Locate the cell with the specified text and output its (X, Y) center coordinate. 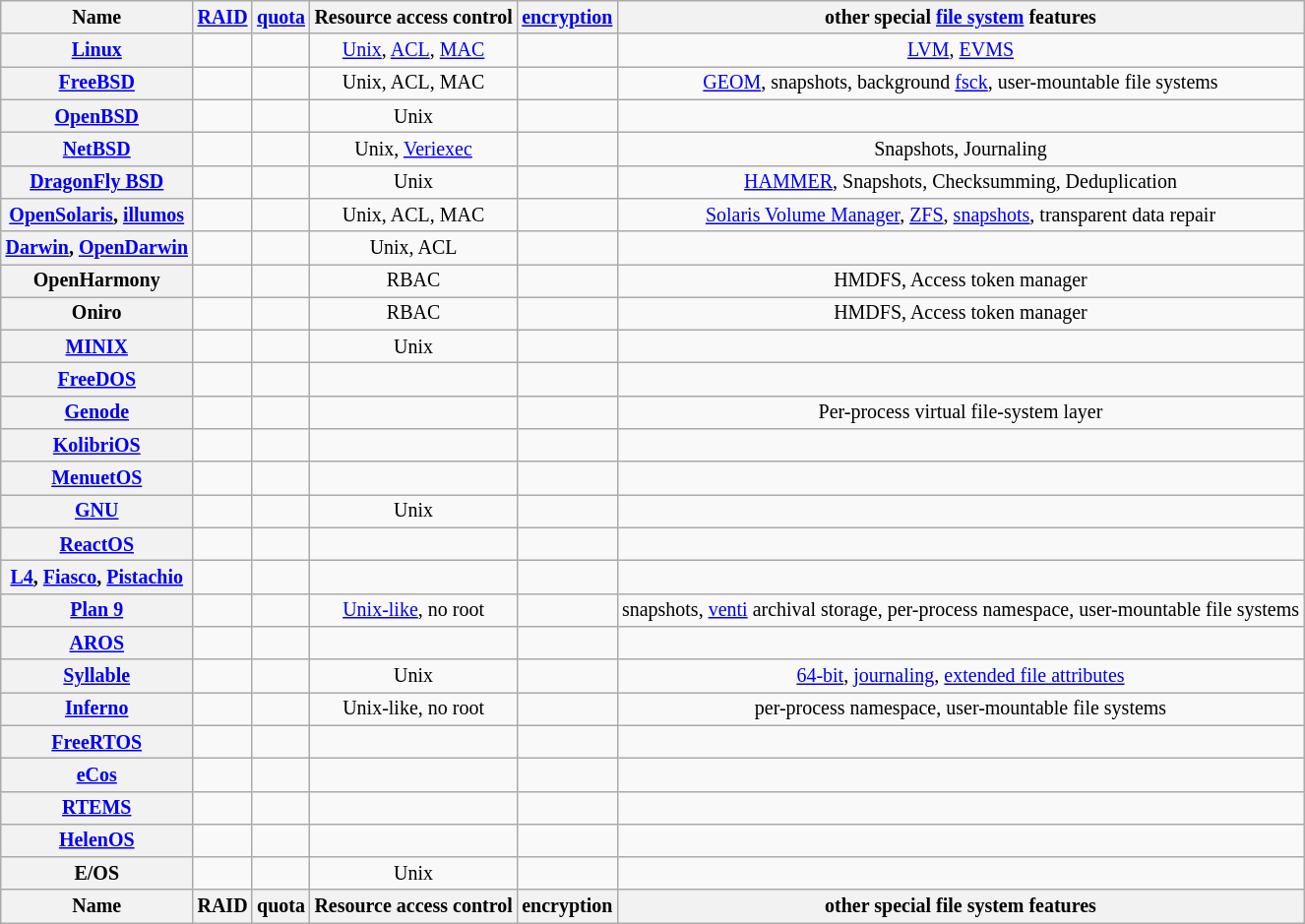
FreeRTOS (96, 742)
Per-process virtual file-system layer (961, 413)
GEOM, snapshots, background fsck, user-mountable file systems (961, 83)
OpenBSD (96, 116)
Darwin, OpenDarwin (96, 248)
Unix, ACL (413, 248)
Linux (96, 51)
GNU (96, 512)
per-process namespace, user-mountable file systems (961, 708)
LVM, EVMS (961, 51)
KolibriOS (96, 445)
OpenSolaris, illumos (96, 215)
MINIX (96, 346)
RTEMS (96, 807)
64-bit, journaling, extended file attributes (961, 675)
AROS (96, 644)
NetBSD (96, 150)
snapshots, venti archival storage, per-process namespace, user-mountable file systems (961, 610)
E/OS (96, 874)
FreeBSD (96, 83)
FreeDOS (96, 380)
HelenOS (96, 840)
Snapshots, Journaling (961, 150)
OpenHarmony (96, 281)
MenuetOS (96, 478)
L4, Fiasco, Pistachio (96, 577)
Solaris Volume Manager, ZFS, snapshots, transparent data repair (961, 215)
HAMMER, Snapshots, Checksumming, Deduplication (961, 181)
Genode (96, 413)
Unix, Veriexec (413, 150)
Plan 9 (96, 610)
eCos (96, 775)
Inferno (96, 708)
ReactOS (96, 545)
Oniro (96, 313)
DragonFly BSD (96, 181)
Syllable (96, 675)
